Locate the cell with the specified text and output its (x, y) center coordinate. 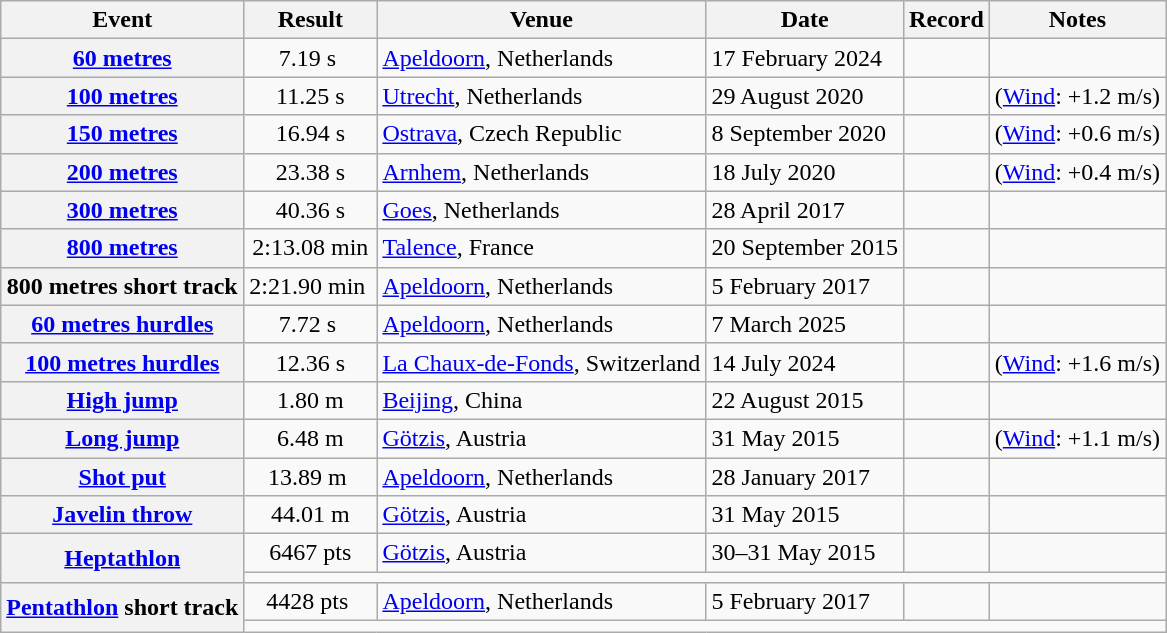
30–31 May 2015 (805, 553)
(Wind: +0.6 m/s) (1077, 134)
800 metres (122, 248)
8 September 2020 (805, 134)
40.36 s (310, 210)
(Wind: +1.6 m/s) (1077, 362)
13.89 m (310, 477)
4428 pts (310, 602)
Date (805, 20)
6.48 m (310, 438)
Arnhem, Netherlands (542, 172)
100 metres (122, 96)
17 February 2024 (805, 58)
Long jump (122, 438)
Event (122, 20)
22 August 2015 (805, 400)
44.01 m (310, 515)
28 January 2017 (805, 477)
14 July 2024 (805, 362)
Result (310, 20)
2:13.08 min (310, 248)
7 March 2025 (805, 324)
23.38 s (310, 172)
100 metres hurdles (122, 362)
Beijing, China (542, 400)
(Wind: +1.2 m/s) (1077, 96)
28 April 2017 (805, 210)
300 metres (122, 210)
Venue (542, 20)
20 September 2015 (805, 248)
2:21.90 min (310, 286)
800 metres short track (122, 286)
1.80 m (310, 400)
Pentathlon short track (122, 608)
La Chaux-de-Fonds, Switzerland (542, 362)
Notes (1077, 20)
60 metres (122, 58)
11.25 s (310, 96)
60 metres hurdles (122, 324)
High jump (122, 400)
Talence, France (542, 248)
200 metres (122, 172)
Ostrava, Czech Republic (542, 134)
12.36 s (310, 362)
(Wind: +1.1 m/s) (1077, 438)
7.72 s (310, 324)
Shot put (122, 477)
Utrecht, Netherlands (542, 96)
18 July 2020 (805, 172)
Goes, Netherlands (542, 210)
29 August 2020 (805, 96)
Javelin throw (122, 515)
Heptathlon (122, 558)
16.94 s (310, 134)
150 metres (122, 134)
(Wind: +0.4 m/s) (1077, 172)
6467 pts (310, 553)
Record (947, 20)
7.19 s (310, 58)
